Provide the [x, y] coordinate of the cell's center where the given text is located.  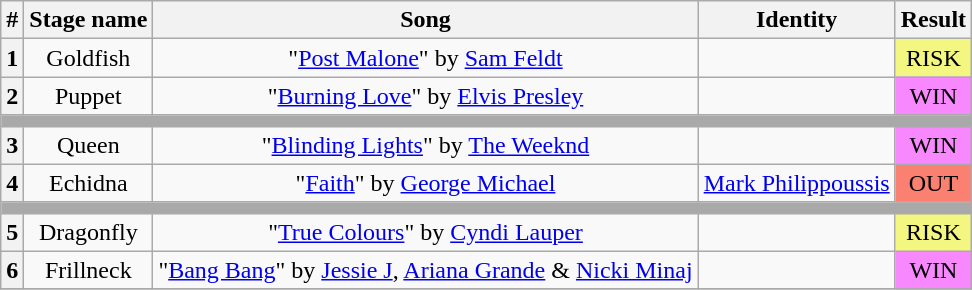
5 [12, 232]
"Burning Love" by Elvis Presley [426, 96]
Mark Philippoussis [796, 183]
Goldfish [88, 58]
"Faith" by George Michael [426, 183]
Frillneck [88, 270]
1 [12, 58]
"True Colours" by Cyndi Lauper [426, 232]
Queen [88, 145]
6 [12, 270]
Echidna [88, 183]
3 [12, 145]
Puppet [88, 96]
"Bang Bang" by Jessie J, Ariana Grande & Nicki Minaj [426, 270]
Result [933, 20]
Dragonfly [88, 232]
OUT [933, 183]
Stage name [88, 20]
2 [12, 96]
"Blinding Lights" by The Weeknd [426, 145]
4 [12, 183]
# [12, 20]
"Post Malone" by Sam Feldt [426, 58]
Song [426, 20]
Identity [796, 20]
